Extract the [x, y] coordinate from the center of the cell holding the provided text.  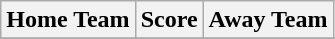
Home Team [68, 20]
Away Team [268, 20]
Score [169, 20]
